Output the [X, Y] coordinate of the center of the cell containing the given text.  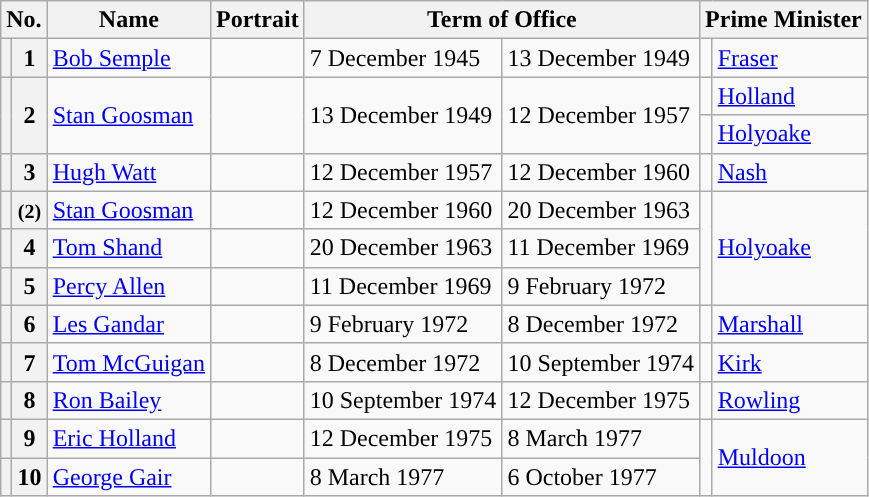
Les Gandar [128, 324]
3 [30, 172]
5 [30, 286]
George Gair [128, 477]
1 [30, 58]
Percy Allen [128, 286]
Rowling [790, 400]
8 [30, 400]
7 December 1945 [403, 58]
2 [30, 115]
Hugh Watt [128, 172]
No. [24, 20]
6 October 1977 [601, 477]
Portrait [258, 20]
Muldoon [790, 457]
(2) [30, 210]
Nash [790, 172]
4 [30, 248]
10 [30, 477]
Term of Office [502, 20]
Prime Minister [784, 20]
Holland [790, 96]
Ron Bailey [128, 400]
7 [30, 362]
Tom McGuigan [128, 362]
Kirk [790, 362]
Tom Shand [128, 248]
Fraser [790, 58]
9 [30, 438]
Marshall [790, 324]
Bob Semple [128, 58]
6 [30, 324]
Name [128, 20]
Eric Holland [128, 438]
